Return (X, Y) of the center of cell containing provided text 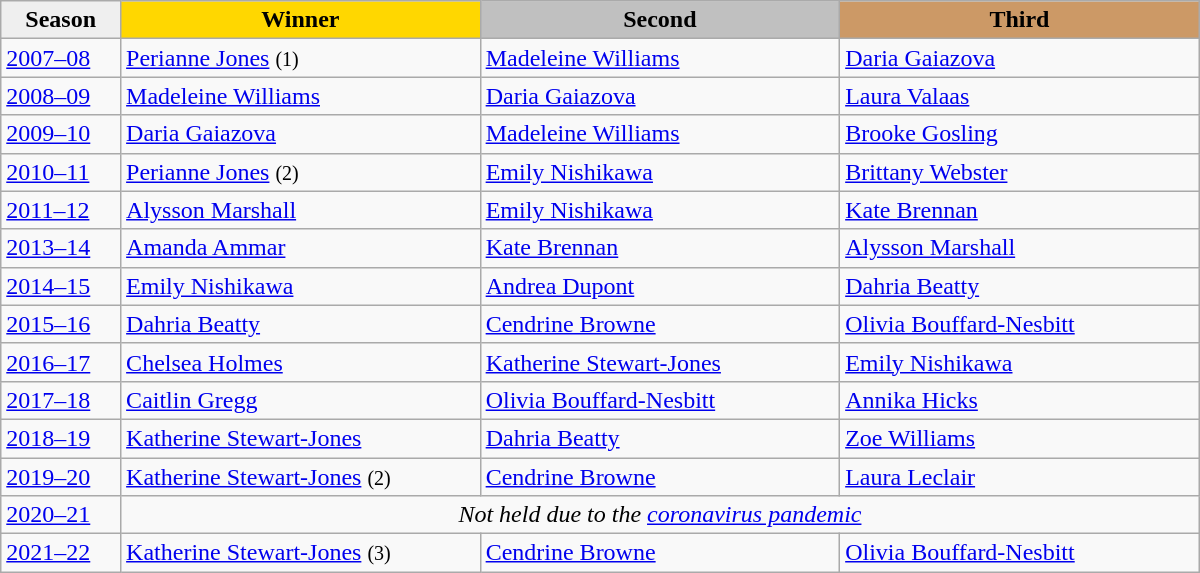
Brooke Gosling (1020, 134)
Caitlin Gregg (301, 400)
2016–17 (61, 362)
Winner (301, 20)
2013–14 (61, 248)
Annika Hicks (1020, 400)
2018–19 (61, 438)
Season (61, 20)
2020–21 (61, 515)
Chelsea Holmes (301, 362)
Amanda Ammar (301, 248)
2014–15 (61, 286)
Perianne Jones (2) (301, 172)
2015–16 (61, 324)
Brittany Webster (1020, 172)
Third (1020, 20)
2011–12 (61, 210)
Laura Valaas (1020, 96)
Not held due to the coronavirus pandemic (660, 515)
2021–22 (61, 553)
Second (660, 20)
2019–20 (61, 477)
Katherine Stewart-Jones (2) (301, 477)
Laura Leclair (1020, 477)
Zoe Williams (1020, 438)
2007–08 (61, 58)
2017–18 (61, 400)
Andrea Dupont (660, 286)
2010–11 (61, 172)
2009–10 (61, 134)
Perianne Jones (1) (301, 58)
2008–09 (61, 96)
Katherine Stewart-Jones (3) (301, 553)
